Identify which cell holds the provided text, then report its [X, Y] central coordinate. 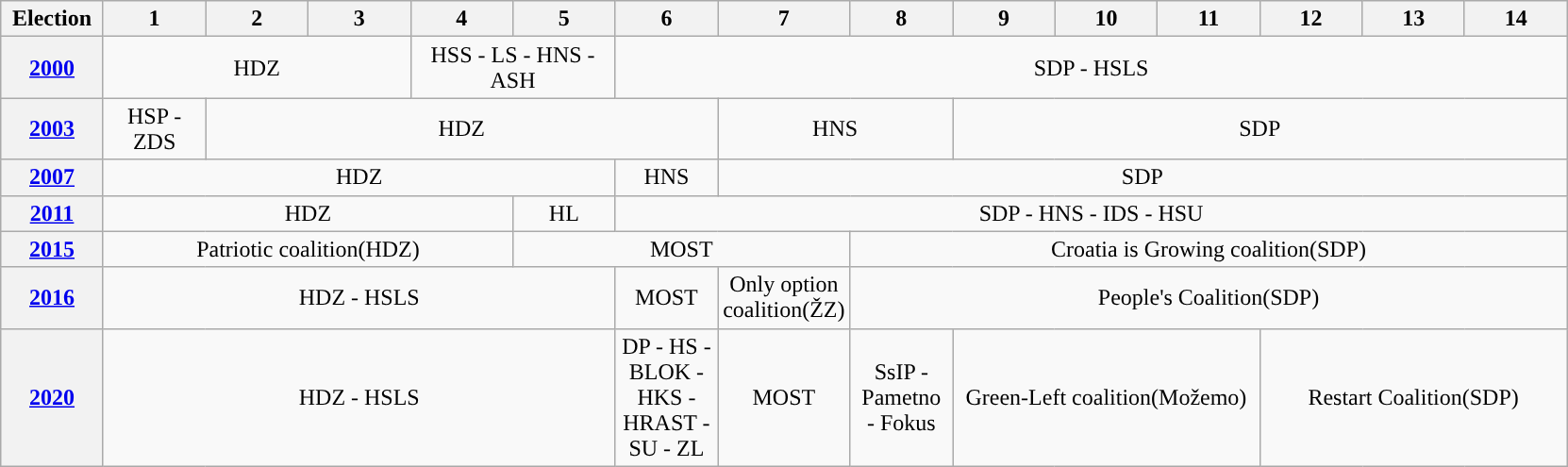
HSP - ZDS [155, 128]
2000 [53, 68]
12 [1311, 19]
HL [564, 213]
5 [564, 19]
9 [1004, 19]
SDP - HSLS [1091, 68]
10 [1106, 19]
DP - HS - BLOK - HKS - HRAST - SU - ZL [666, 397]
13 [1413, 19]
HSS - LS - HNS - ASH [513, 68]
2003 [53, 128]
Patriotic coalition(HDZ) [308, 249]
People's Coalition(SDP) [1209, 298]
11 [1209, 19]
Only option coalition(ŽZ) [784, 298]
2015 [53, 249]
Restart Coalition(SDP) [1413, 397]
2007 [53, 177]
7 [784, 19]
2020 [53, 397]
Croatia is Growing coalition(SDP) [1209, 249]
2011 [53, 213]
4 [462, 19]
14 [1515, 19]
8 [902, 19]
SDP - HNS - IDS - HSU [1091, 213]
SsIP - Pametno - Fokus [902, 397]
1 [155, 19]
3 [359, 19]
2 [257, 19]
Election [53, 19]
6 [666, 19]
Green-Left coalition(Možemo) [1107, 397]
2016 [53, 298]
